For the text-containing cell, return its midpoint in (X, Y) coordinate format. 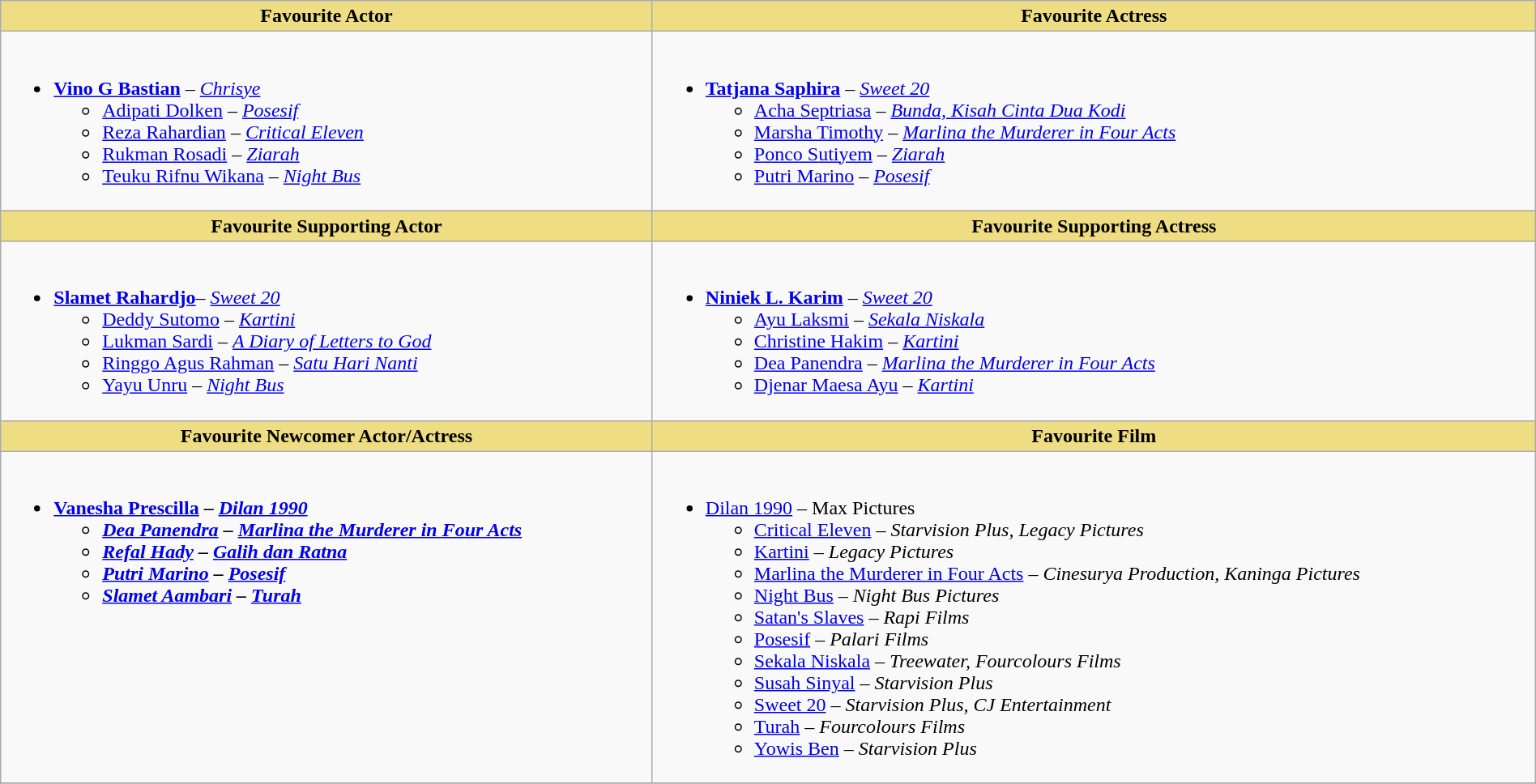
Vino G Bastian – ChrisyeAdipati Dolken – PosesifReza Rahardian – Critical ElevenRukman Rosadi – ZiarahTeuku Rifnu Wikana – Night Bus (327, 121)
Slamet Rahardjo– Sweet 20Deddy Sutomo – KartiniLukman Sardi – A Diary of Letters to GodRinggo Agus Rahman – Satu Hari NantiYayu Unru – Night Bus (327, 330)
Favourite Film (1094, 436)
Favourite Supporting Actress (1094, 226)
Favourite Actress (1094, 16)
Favourite Actor (327, 16)
Favourite Supporting Actor (327, 226)
Favourite Newcomer Actor/Actress (327, 436)
